Output the (x, y) coordinate of the center of the cell containing the given text.  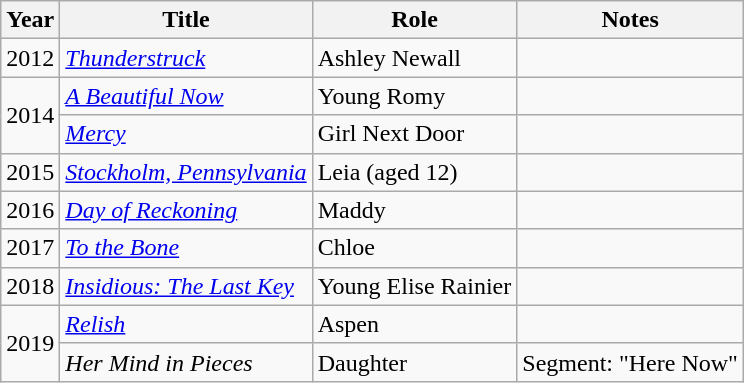
Day of Reckoning (186, 210)
Ashley Newall (414, 58)
Leia (aged 12) (414, 172)
Young Elise Rainier (414, 286)
Relish (186, 324)
A Beautiful Now (186, 96)
Young Romy (414, 96)
2018 (30, 286)
Daughter (414, 362)
Year (30, 20)
2017 (30, 248)
Stockholm, Pennsylvania (186, 172)
Mercy (186, 134)
2016 (30, 210)
Maddy (414, 210)
2015 (30, 172)
Title (186, 20)
Insidious: The Last Key (186, 286)
Notes (630, 20)
Segment: "Here Now" (630, 362)
Girl Next Door (414, 134)
Thunderstruck (186, 58)
Aspen (414, 324)
2019 (30, 343)
To the Bone (186, 248)
Chloe (414, 248)
2012 (30, 58)
2014 (30, 115)
Role (414, 20)
Her Mind in Pieces (186, 362)
